Find where the given text appears and provide that cell's center as (X, Y) coordinate. 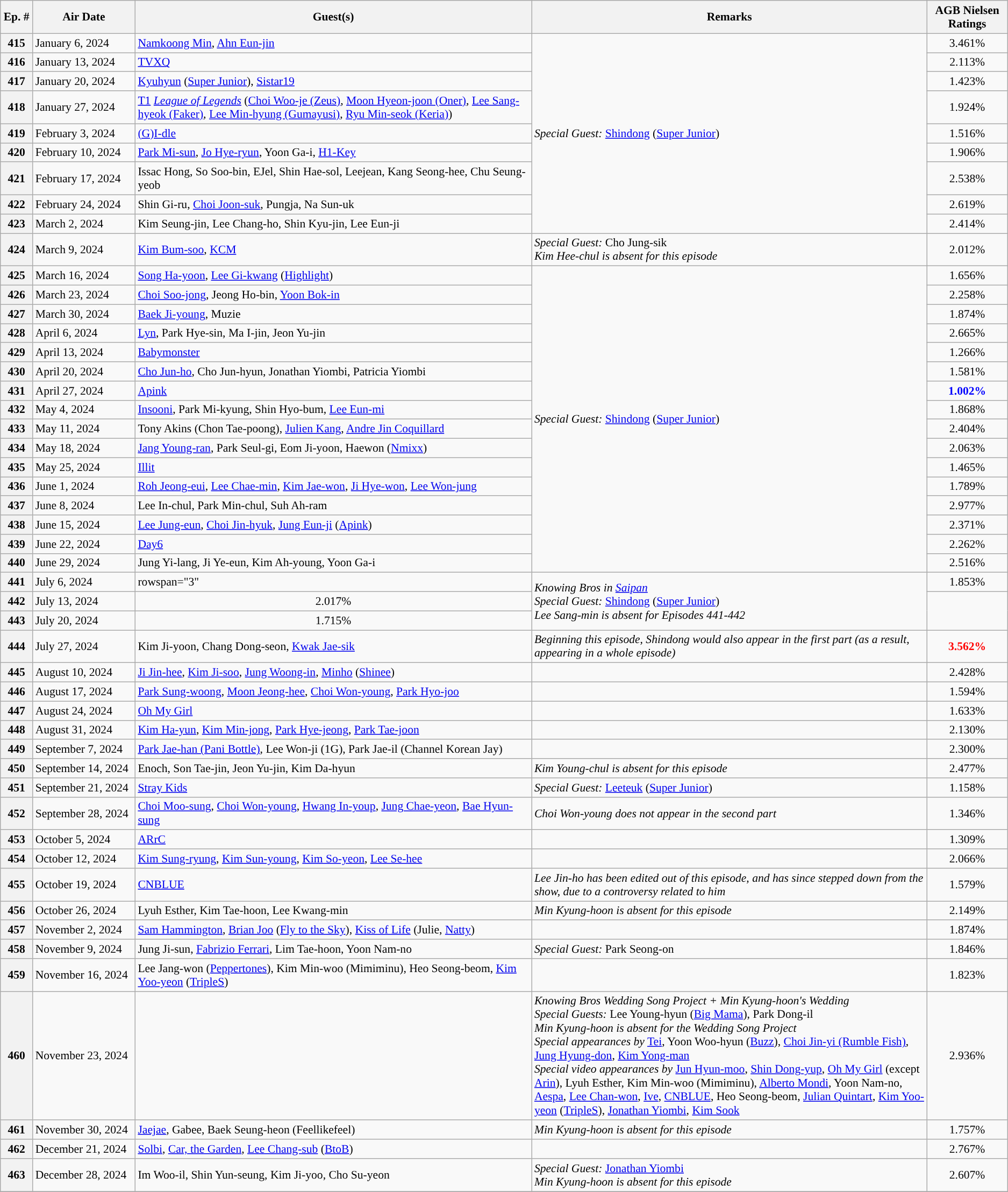
1.465% (968, 467)
Special Guest: Jonathan YiombiMin Kyung-hoon is absent for this episode (730, 1175)
February 10, 2024 (84, 153)
January 6, 2024 (84, 43)
Issac Hong, So Soo-bin, EJel, Shin Hae-sol, Leejean, Kang Seong-hee, Chu Seung-yeob (333, 179)
Special Guest: Park Seong-on (730, 949)
October 5, 2024 (84, 840)
1.423% (968, 82)
431 (17, 391)
April 20, 2024 (84, 372)
458 (17, 949)
452 (17, 813)
3.562% (968, 646)
Park Sung-woong, Moon Jeong-hee, Choi Won-young, Park Hyo-joo (333, 692)
TVXQ (333, 62)
1.346% (968, 813)
March 23, 2024 (84, 295)
Knowing Bros in SaipanSpecial Guest: Shindong (Super Junior)Lee Sang-min is absent for Episodes 441-442 (730, 601)
426 (17, 295)
2.619% (968, 205)
1.581% (968, 372)
Cho Jun-ho, Cho Jun-hyun, Jonathan Yiombi, Patricia Yiombi (333, 372)
1.846% (968, 949)
421 (17, 179)
2.149% (968, 911)
October 19, 2024 (84, 885)
2.414% (968, 224)
Lyn, Park Hye-sin, Ma I-jin, Jeon Yu-jin (333, 333)
2.665% (968, 333)
Tony Akins (Chon Tae-poong), Julien Kang, Andre Jin Coquillard (333, 429)
3.461% (968, 43)
AGB Nielsen Ratings (968, 17)
1.309% (968, 840)
January 27, 2024 (84, 108)
Oh My Girl (333, 711)
438 (17, 525)
August 24, 2024 (84, 711)
July 20, 2024 (84, 620)
September 14, 2024 (84, 768)
September 7, 2024 (84, 750)
417 (17, 82)
461 (17, 1130)
2.262% (968, 544)
439 (17, 544)
1.757% (968, 1130)
August 10, 2024 (84, 673)
June 1, 2024 (84, 487)
1.789% (968, 487)
Baek Ji-young, Muzie (333, 314)
459 (17, 975)
March 9, 2024 (84, 249)
1.579% (968, 885)
Choi Won-young does not appear in the second part (730, 813)
May 4, 2024 (84, 410)
433 (17, 429)
2.017% (333, 602)
449 (17, 750)
446 (17, 692)
440 (17, 563)
Choi Moo-sung, Choi Won-young, Hwang In-youp, Jung Chae-yeon, Bae Hyun-sung (333, 813)
Babymonster (333, 353)
July 13, 2024 (84, 602)
May 18, 2024 (84, 448)
CNBLUE (333, 885)
April 27, 2024 (84, 391)
Shin Gi-ru, Choi Joon-suk, Pungja, Na Sun-uk (333, 205)
424 (17, 249)
August 17, 2024 (84, 692)
Remarks (730, 17)
429 (17, 353)
2.130% (968, 730)
Kim Bum-soo, KCM (333, 249)
2.066% (968, 859)
Song Ha-yoon, Lee Gi-kwang (Highlight) (333, 276)
Park Mi-sun, Jo Hye-ryun, Yoon Ga-i, H1-Key (333, 153)
January 20, 2024 (84, 82)
September 28, 2024 (84, 813)
Kyuhyun (Super Junior), Sistar19 (333, 82)
436 (17, 487)
448 (17, 730)
June 15, 2024 (84, 525)
2.404% (968, 429)
2.300% (968, 750)
463 (17, 1175)
June 29, 2024 (84, 563)
453 (17, 840)
418 (17, 108)
Kim Ha-yun, Kim Min-jong, Park Hye-jeong, Park Tae-joon (333, 730)
462 (17, 1149)
2.607% (968, 1175)
1.594% (968, 692)
2.428% (968, 673)
430 (17, 372)
Namkoong Min, Ahn Eun-jin (333, 43)
2.767% (968, 1149)
2.113% (968, 62)
Ep. # (17, 17)
October 26, 2024 (84, 911)
March 30, 2024 (84, 314)
2.371% (968, 525)
415 (17, 43)
Roh Jeong-eui, Lee Chae-min, Kim Jae-won, Ji Hye-won, Lee Won-jung (333, 487)
2.063% (968, 448)
Lee Jang-won (Peppertones), Kim Min-woo (Mimiminu), Heo Seong-beom, Kim Yoo-yeon (TripleS) (333, 975)
Kim Ji-yoon, Chang Dong-seon, Kwak Jae-sik (333, 646)
1.656% (968, 276)
443 (17, 620)
419 (17, 133)
2.477% (968, 768)
422 (17, 205)
Kim Young-chul is absent for this episode (730, 768)
441 (17, 582)
Kim Seung-jin, Lee Chang-ho, Shin Kyu-jin, Lee Eun-ji (333, 224)
Kim Sung-ryung, Kim Sun-young, Kim So-yeon, Lee Se-hee (333, 859)
December 28, 2024 (84, 1175)
2.936% (968, 1056)
445 (17, 673)
2.977% (968, 506)
April 13, 2024 (84, 353)
February 3, 2024 (84, 133)
Lyuh Esther, Kim Tae-hoon, Lee Kwang-min (333, 911)
416 (17, 62)
Illit (333, 467)
1.868% (968, 410)
435 (17, 467)
May 11, 2024 (84, 429)
1.633% (968, 711)
Day6 (333, 544)
Choi Soo-jong, Jeong Ho-bin, Yoon Bok-in (333, 295)
450 (17, 768)
1.924% (968, 108)
1.516% (968, 133)
November 2, 2024 (84, 930)
July 27, 2024 (84, 646)
425 (17, 276)
1.158% (968, 788)
Apink (333, 391)
rowspan="3" (333, 582)
July 6, 2024 (84, 582)
Lee Jin-ho has been edited out of this episode, and has since stepped down from the show, due to a controversy related to him (730, 885)
February 17, 2024 (84, 179)
Jung Yi-lang, Ji Ye-eun, Kim Ah-young, Yoon Ga-i (333, 563)
Beginning this episode, Shindong would also appear in the first part (as a result, appearing in a whole episode) (730, 646)
442 (17, 602)
456 (17, 911)
1.906% (968, 153)
2.516% (968, 563)
Insooni, Park Mi-kyung, Shin Hyo-bum, Lee Eun-mi (333, 410)
427 (17, 314)
2.258% (968, 295)
Ji Jin-hee, Kim Ji-soo, Jung Woong-in, Minho (Shinee) (333, 673)
November 23, 2024 (84, 1056)
November 16, 2024 (84, 975)
Solbi, Car, the Garden, Lee Chang-sub (BtoB) (333, 1149)
1.002% (968, 391)
437 (17, 506)
May 25, 2024 (84, 467)
Park Jae-han (Pani Bottle), Lee Won-ji (1G), Park Jae-il (Channel Korean Jay) (333, 750)
September 21, 2024 (84, 788)
444 (17, 646)
April 6, 2024 (84, 333)
Im Woo-il, Shin Yun-seung, Kim Ji-yoo, Cho Su-yeon (333, 1175)
ARrC (333, 840)
June 22, 2024 (84, 544)
November 9, 2024 (84, 949)
June 8, 2024 (84, 506)
432 (17, 410)
August 31, 2024 (84, 730)
457 (17, 930)
Jung Ji-sun, Fabrizio Ferrari, Lim Tae-hoon, Yoon Nam-no (333, 949)
1.715% (333, 620)
1.853% (968, 582)
October 12, 2024 (84, 859)
December 21, 2024 (84, 1149)
Lee In-chul, Park Min-chul, Suh Ah-ram (333, 506)
428 (17, 333)
Enoch, Son Tae-jin, Jeon Yu-jin, Kim Da-hyun (333, 768)
434 (17, 448)
March 2, 2024 (84, 224)
Stray Kids (333, 788)
454 (17, 859)
January 13, 2024 (84, 62)
Guest(s) (333, 17)
Air Date (84, 17)
2.012% (968, 249)
T1 League of Legends (Choi Woo-je (Zeus), Moon Hyeon-joon (Oner), Lee Sang-hyeok (Faker), Lee Min-hyung (Gumayusi), Ryu Min-seok (Keria)) (333, 108)
423 (17, 224)
February 24, 2024 (84, 205)
451 (17, 788)
November 30, 2024 (84, 1130)
2.538% (968, 179)
Jang Young-ran, Park Seul-gi, Eom Ji-yoon, Haewon (Nmixx) (333, 448)
(G)I-dle (333, 133)
460 (17, 1056)
1.823% (968, 975)
Jaejae, Gabee, Baek Seung-heon (Feellikefeel) (333, 1130)
Special Guest: Cho Jung-sikKim Hee-chul is absent for this episode (730, 249)
447 (17, 711)
Sam Hammington, Brian Joo (Fly to the Sky), Kiss of Life (Julie, Natty) (333, 930)
Special Guest: Leeteuk (Super Junior) (730, 788)
420 (17, 153)
Lee Jung-eun, Choi Jin-hyuk, Jung Eun-ji (Apink) (333, 525)
455 (17, 885)
1.266% (968, 353)
March 16, 2024 (84, 276)
